From the cell containing the given text, extract its center point as [x, y] coordinate. 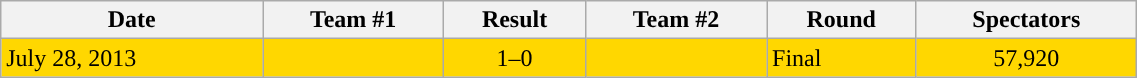
1–0 [515, 58]
Date [132, 20]
Result [515, 20]
Round [840, 20]
July 28, 2013 [132, 58]
Team #1 [354, 20]
Final [840, 58]
Spectators [1026, 20]
Team #2 [676, 20]
57,920 [1026, 58]
